Return the (x, y) coordinate for the center point of the cell that contains the specified text.  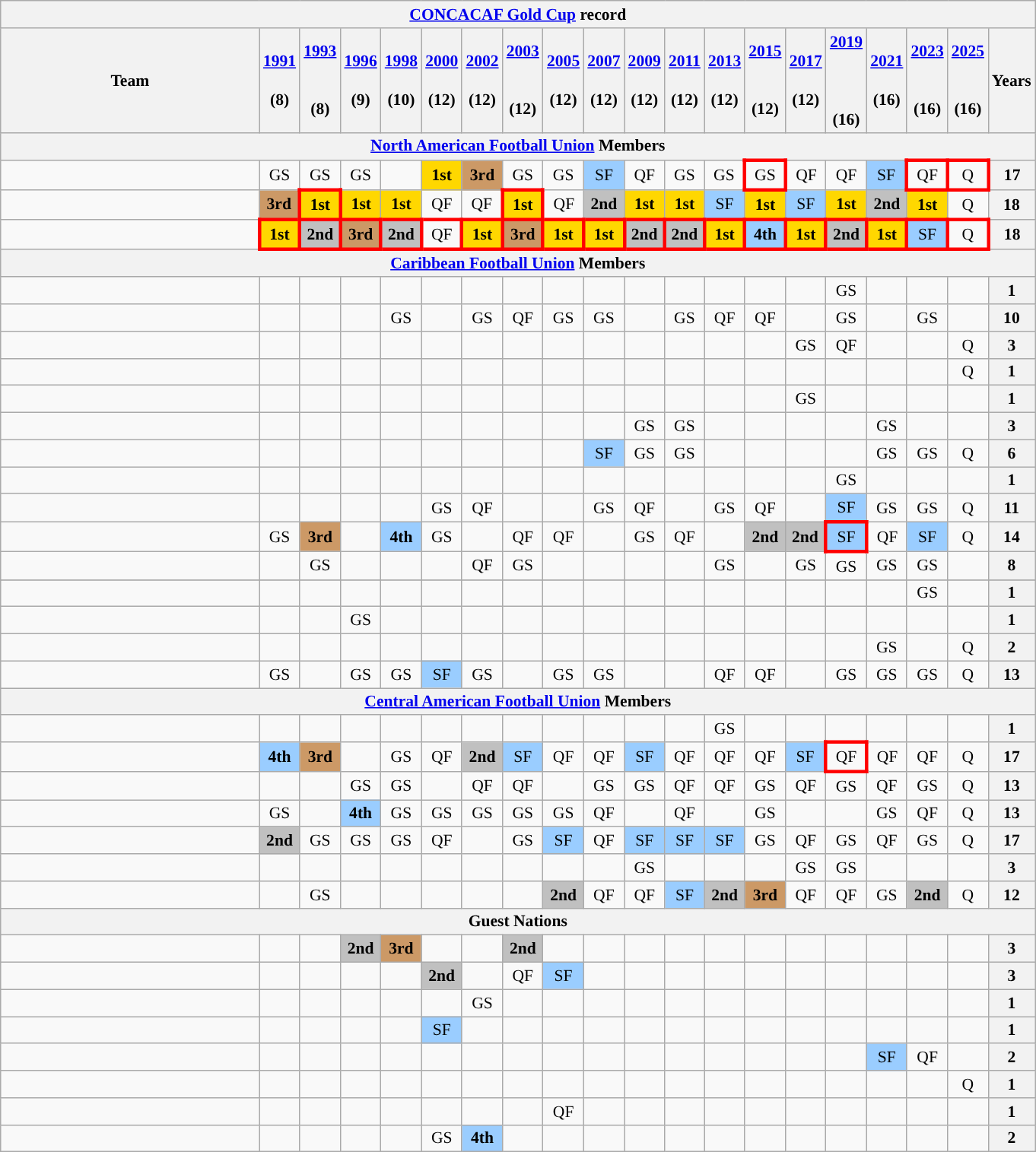
Team (130, 81)
2005(12) (563, 81)
2009(12) (645, 81)
North American Football Union Members (518, 146)
2025(16) (968, 81)
2013(12) (724, 81)
2000(12) (441, 81)
2021(16) (887, 81)
Caribbean Football Union Members (518, 263)
6 (1012, 453)
1991(8) (280, 81)
2019(16) (846, 81)
14 (1012, 537)
2017(12) (806, 81)
2003(12) (523, 81)
Years (1012, 81)
2011(12) (685, 81)
1996(9) (361, 81)
11 (1012, 508)
2015(12) (765, 81)
10 (1012, 318)
12 (1012, 895)
2007(12) (604, 81)
2002(12) (482, 81)
Central American Football Union Members (518, 702)
Guest Nations (518, 922)
1998(10) (402, 81)
1993(8) (319, 81)
2023(16) (926, 81)
CONCACAF Gold Cup record (518, 14)
8 (1012, 566)
